Identify which cell holds the provided text, then report its [x, y] central coordinate. 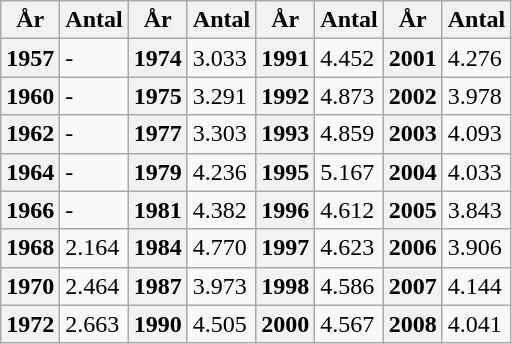
1993 [286, 134]
1962 [30, 134]
2003 [412, 134]
1998 [286, 286]
1966 [30, 210]
2.464 [94, 286]
4.236 [221, 172]
1996 [286, 210]
1972 [30, 324]
4.144 [476, 286]
3.303 [221, 134]
5.167 [349, 172]
4.093 [476, 134]
2.663 [94, 324]
4.623 [349, 248]
2000 [286, 324]
1957 [30, 58]
1974 [158, 58]
1995 [286, 172]
1997 [286, 248]
4.452 [349, 58]
2006 [412, 248]
3.906 [476, 248]
1987 [158, 286]
1984 [158, 248]
4.612 [349, 210]
3.978 [476, 96]
1992 [286, 96]
4.033 [476, 172]
2005 [412, 210]
1991 [286, 58]
1990 [158, 324]
2004 [412, 172]
3.291 [221, 96]
4.770 [221, 248]
1981 [158, 210]
1975 [158, 96]
1977 [158, 134]
4.586 [349, 286]
2007 [412, 286]
4.873 [349, 96]
1960 [30, 96]
2002 [412, 96]
2001 [412, 58]
1979 [158, 172]
3.033 [221, 58]
4.567 [349, 324]
2008 [412, 324]
4.382 [221, 210]
1968 [30, 248]
4.276 [476, 58]
2.164 [94, 248]
4.505 [221, 324]
1964 [30, 172]
4.041 [476, 324]
1970 [30, 286]
3.843 [476, 210]
4.859 [349, 134]
3.973 [221, 286]
